Pinpoint the cell where the given text exists, returning its [X, Y] midpoint coordinate. 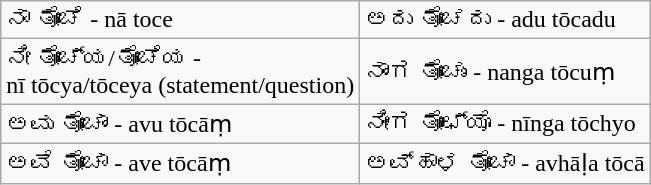
ನೀಂಗ ತೋಛ್ಯೊ - nīnga tōchyo [505, 124]
ಅವು ತೋಚಾಂ - avu tōcāṃ [180, 124]
ನಾ ತೋಚೆ - nā toce [180, 20]
ಅದು ತೋಚದು - adu tōcadu [505, 20]
ನಾಂಗ ತೋಚುಂ - nanga tōcuṃ [505, 72]
ಅವೆ ತೋಚಾ - ave tōcāṃ [180, 163]
ನೀ ತೋಚ್ಯ/ತೋಚೆಯ -nī tōcya/tōceya (statement/question) [180, 72]
ಅವ್ಹಾಳ ತೋಚಾ - avhāḷa tōcā [505, 163]
